Search for the cell housing the specified text and yield its (X, Y) center coordinate. 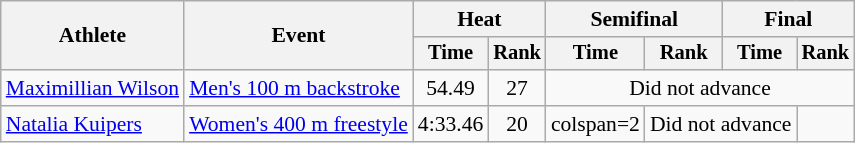
colspan=2 (596, 124)
54.49 (450, 88)
Maximillian Wilson (92, 88)
Final (789, 19)
4:33.46 (450, 124)
Semifinal (634, 19)
Athlete (92, 36)
Heat (480, 19)
Event (298, 36)
Natalia Kuipers (92, 124)
20 (517, 124)
27 (517, 88)
Men's 100 m backstroke (298, 88)
Women's 400 m freestyle (298, 124)
